Determine the [X, Y] coordinate at the center of the cell enclosing the given text.  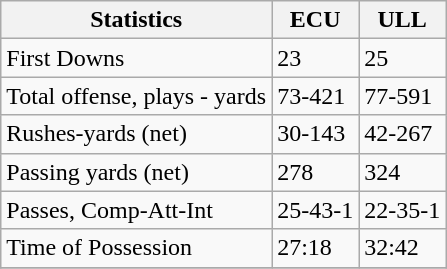
25 [402, 58]
23 [316, 58]
22-35-1 [402, 210]
Passes, Comp-Att-Int [136, 210]
Total offense, plays - yards [136, 96]
First Downs [136, 58]
32:42 [402, 248]
77-591 [402, 96]
27:18 [316, 248]
42-267 [402, 134]
ULL [402, 20]
Passing yards (net) [136, 172]
30-143 [316, 134]
73-421 [316, 96]
Statistics [136, 20]
324 [402, 172]
Rushes-yards (net) [136, 134]
278 [316, 172]
ECU [316, 20]
25-43-1 [316, 210]
Time of Possession [136, 248]
